Identify which cell holds the provided text, then report its (x, y) central coordinate. 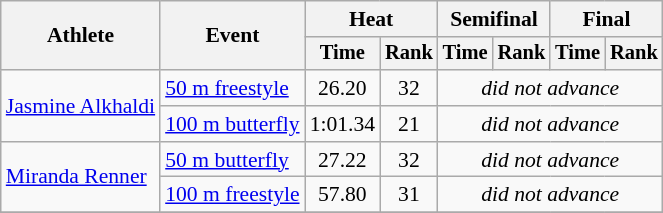
1:01.34 (342, 124)
Event (232, 36)
21 (409, 124)
27.22 (342, 160)
50 m freestyle (232, 88)
100 m butterfly (232, 124)
57.80 (342, 195)
Athlete (80, 36)
31 (409, 195)
Final (606, 19)
50 m butterfly (232, 160)
Jasmine Alkhaldi (80, 106)
26.20 (342, 88)
100 m freestyle (232, 195)
Semifinal (494, 19)
Miranda Renner (80, 178)
Heat (372, 19)
